Provide the (X, Y) coordinate of the cell's center where the given text is located.  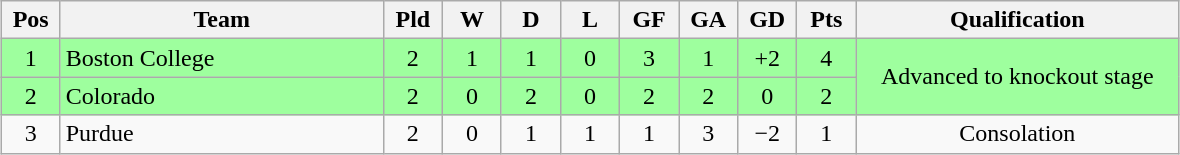
W (472, 20)
GD (768, 20)
Team (222, 20)
Consolation (1018, 134)
GA (708, 20)
L (590, 20)
Pts (826, 20)
+2 (768, 58)
−2 (768, 134)
Purdue (222, 134)
Qualification (1018, 20)
Colorado (222, 96)
Pos (30, 20)
4 (826, 58)
D (530, 20)
Boston College (222, 58)
GF (650, 20)
Pld (412, 20)
Advanced to knockout stage (1018, 77)
